Output the (X, Y) coordinate of the center of the cell containing the given text.  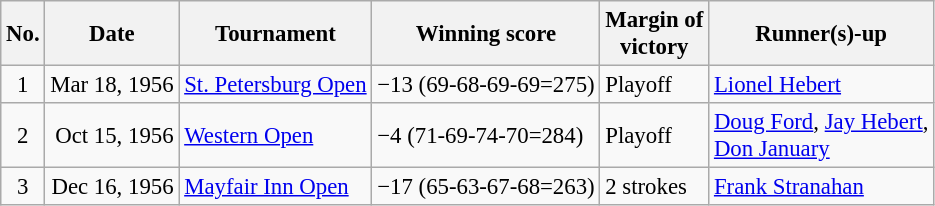
2 (23, 136)
No. (23, 34)
Doug Ford, Jay Hebert, Don January (822, 136)
−17 (65-63-67-68=263) (486, 187)
Margin ofvictory (654, 34)
Western Open (276, 136)
Mar 18, 1956 (112, 85)
Tournament (276, 34)
St. Petersburg Open (276, 85)
1 (23, 85)
−4 (71-69-74-70=284) (486, 136)
Lionel Hebert (822, 85)
3 (23, 187)
Mayfair Inn Open (276, 187)
Runner(s)-up (822, 34)
Winning score (486, 34)
Oct 15, 1956 (112, 136)
Date (112, 34)
Dec 16, 1956 (112, 187)
−13 (69-68-69-69=275) (486, 85)
Frank Stranahan (822, 187)
2 strokes (654, 187)
